Locate the cell with the specified text and output its (X, Y) center coordinate. 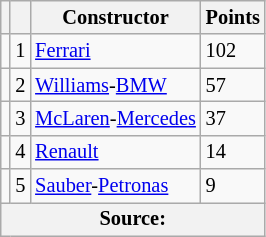
Constructor (115, 17)
Points (233, 17)
57 (233, 85)
Source: (133, 219)
Sauber-Petronas (115, 186)
5 (20, 186)
9 (233, 186)
2 (20, 85)
37 (233, 118)
14 (233, 152)
3 (20, 118)
4 (20, 152)
Renault (115, 152)
Ferrari (115, 51)
McLaren-Mercedes (115, 118)
1 (20, 51)
102 (233, 51)
Williams-BMW (115, 85)
